Find where the given text appears and provide that cell's center as [X, Y] coordinate. 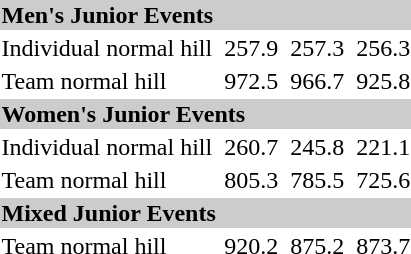
257.3 [318, 48]
260.7 [252, 147]
245.8 [318, 147]
972.5 [252, 81]
805.3 [252, 180]
966.7 [318, 81]
785.5 [318, 180]
257.9 [252, 48]
